Return (X, Y) of the center of cell containing provided text 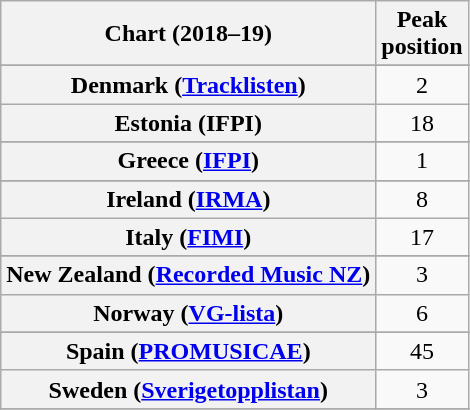
8 (422, 199)
Estonia (IFPI) (188, 123)
18 (422, 123)
Italy (FIMI) (188, 237)
2 (422, 85)
6 (422, 313)
New Zealand (Recorded Music NZ) (188, 275)
1 (422, 161)
Spain (PROMUSICAE) (188, 351)
Denmark (Tracklisten) (188, 85)
45 (422, 351)
Norway (VG-lista) (188, 313)
Sweden (Sverigetopplistan) (188, 389)
17 (422, 237)
Greece (IFPI) (188, 161)
Chart (2018–19) (188, 34)
Ireland (IRMA) (188, 199)
Peak position (422, 34)
